Detect which cell encompasses the target text, then output its (x, y) center coordinate. 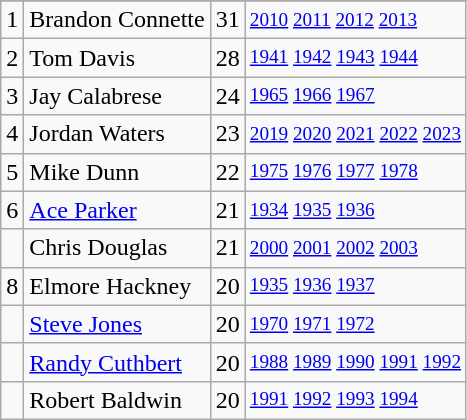
Steve Jones (117, 324)
2000 2001 2002 2003 (355, 248)
Chris Douglas (117, 248)
23 (228, 134)
4 (12, 134)
Brandon Connette (117, 20)
28 (228, 58)
Ace Parker (117, 210)
Jay Calabrese (117, 96)
31 (228, 20)
1965 1966 1967 (355, 96)
Elmore Hackney (117, 286)
1935 1936 1937 (355, 286)
6 (12, 210)
1 (12, 20)
Randy Cuthbert (117, 362)
Tom Davis (117, 58)
2019 2020 2021 2022 2023 (355, 134)
2 (12, 58)
1991 1992 1993 1994 (355, 400)
24 (228, 96)
1988 1989 1990 1991 1992 (355, 362)
3 (12, 96)
1975 1976 1977 1978 (355, 172)
8 (12, 286)
Mike Dunn (117, 172)
5 (12, 172)
1970 1971 1972 (355, 324)
Robert Baldwin (117, 400)
2010 2011 2012 2013 (355, 20)
Jordan Waters (117, 134)
1934 1935 1936 (355, 210)
22 (228, 172)
1941 1942 1943 1944 (355, 58)
